Identify which cell holds the provided text, then report its [X, Y] central coordinate. 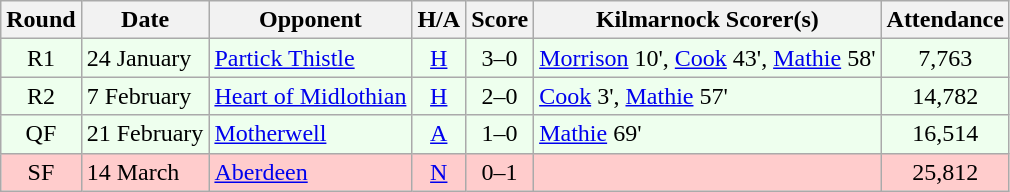
Round [41, 20]
Partick Thistle [310, 58]
Morrison 10', Cook 43', Mathie 58' [708, 58]
2–0 [500, 96]
14 March [145, 172]
Mathie 69' [708, 134]
Kilmarnock Scorer(s) [708, 20]
7 February [145, 96]
16,514 [945, 134]
Heart of Midlothian [310, 96]
Attendance [945, 20]
QF [41, 134]
1–0 [500, 134]
Cook 3', Mathie 57' [708, 96]
3–0 [500, 58]
24 January [145, 58]
R2 [41, 96]
Opponent [310, 20]
SF [41, 172]
7,763 [945, 58]
Aberdeen [310, 172]
14,782 [945, 96]
21 February [145, 134]
0–1 [500, 172]
H/A [439, 20]
A [439, 134]
Date [145, 20]
Score [500, 20]
25,812 [945, 172]
Motherwell [310, 134]
N [439, 172]
R1 [41, 58]
